Detect which cell encompasses the target text, then output its (x, y) center coordinate. 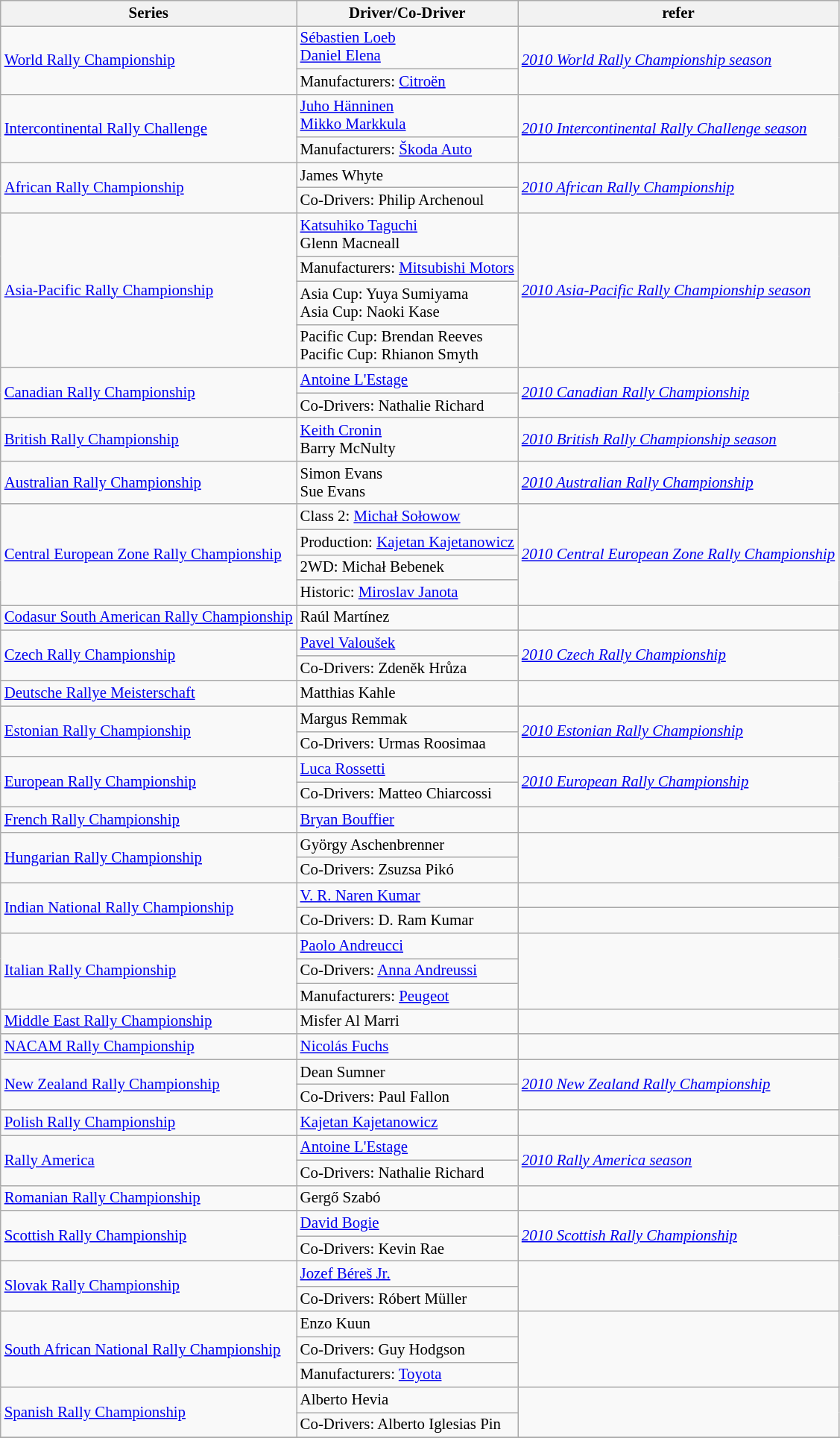
Class 2: Michał Sołowow (407, 517)
2010 British Rally Championship season (678, 440)
Katsuhiko Taguchi Glenn Macneall (407, 235)
French Rally Championship (149, 819)
2010 African Rally Championship (678, 188)
Romanian Rally Championship (149, 1198)
Canadian Rally Championship (149, 393)
Sébastien Loeb Daniel Elena (407, 47)
2010 Scottish Rally Championship (678, 1236)
Middle East Rally Championship (149, 1021)
Asia-Pacific Rally Championship (149, 291)
Australian Rally Championship (149, 482)
Indian National Rally Championship (149, 908)
Co-Drivers: Zdeněk Hrůza (407, 668)
Manufacturers: Peugeot (407, 996)
European Rally Championship (149, 782)
2010 Intercontinental Rally Challenge season (678, 128)
Manufacturers: Škoda Auto (407, 150)
Co-Drivers: D. Ram Kumar (407, 921)
Estonian Rally Championship (149, 731)
New Zealand Rally Championship (149, 1085)
2010 Australian Rally Championship (678, 482)
2010 Czech Rally Championship (678, 656)
World Rally Championship (149, 60)
György Aschenbrenner (407, 845)
Raúl Martínez (407, 618)
Alberto Hevia (407, 1400)
Series (149, 13)
Co-Drivers: Paul Fallon (407, 1097)
Production: Kajetan Kajetanowicz (407, 542)
Scottish Rally Championship (149, 1236)
British Rally Championship (149, 440)
David Bogie (407, 1223)
Enzo Kuun (407, 1324)
Co-Drivers: Matteo Chiarcossi (407, 795)
Czech Rally Championship (149, 656)
Dean Sumner (407, 1072)
Asia Cup: Yuya Sumiyama Asia Cup: Naoki Kase (407, 303)
Co-Drivers: Anna Andreussi (407, 971)
James Whyte (407, 175)
Polish Rally Championship (149, 1123)
Codasur South American Rally Championship (149, 618)
Paolo Andreucci (407, 946)
Manufacturers: Mitsubishi Motors (407, 268)
Luca Rossetti (407, 769)
2010 European Rally Championship (678, 782)
Manufacturers: Citroën (407, 81)
2010 Asia-Pacific Rally Championship season (678, 291)
Central European Zone Rally Championship (149, 555)
Deutsche Rallye Meisterschaft (149, 693)
Hungarian Rally Championship (149, 857)
2010 Estonian Rally Championship (678, 731)
Pavel Valoušek (407, 643)
Italian Rally Championship (149, 971)
2010 Rally America season (678, 1160)
Slovak Rally Championship (149, 1287)
Spanish Rally Championship (149, 1413)
Simon Evans Sue Evans (407, 482)
South African National Rally Championship (149, 1349)
Bryan Bouffier (407, 819)
Co-Drivers: Zsuzsa Pikó (407, 870)
Co-Drivers: Kevin Rae (407, 1249)
Juho Hänninen Mikko Markkula (407, 116)
V. R. Naren Kumar (407, 895)
Co-Drivers: Urmas Roosimaa (407, 744)
Co-Drivers: Philip Archenoul (407, 201)
Rally America (149, 1160)
NACAM Rally Championship (149, 1047)
2010 Central European Zone Rally Championship (678, 555)
Co-Drivers: Alberto Iglesias Pin (407, 1425)
Margus Remmak (407, 719)
2010 New Zealand Rally Championship (678, 1085)
Misfer Al Marri (407, 1021)
Historic: Miroslav Janota (407, 593)
Jozef Béreš Jr. (407, 1274)
2010 World Rally Championship season (678, 60)
Co-Drivers: Róbert Müller (407, 1299)
2010 Canadian Rally Championship (678, 393)
Intercontinental Rally Challenge (149, 128)
Driver/Co-Driver (407, 13)
2WD: Michał Bebenek (407, 567)
Gergő Szabó (407, 1198)
Keith Cronin Barry McNulty (407, 440)
African Rally Championship (149, 188)
Pacific Cup: Brendan Reeves Pacific Cup: Rhianon Smyth (407, 346)
Matthias Kahle (407, 693)
Manufacturers: Toyota (407, 1375)
Co-Drivers: Guy Hodgson (407, 1349)
refer (678, 13)
Kajetan Kajetanowicz (407, 1123)
Nicolás Fuchs (407, 1047)
